For the text-containing cell, return its midpoint in (X, Y) coordinate format. 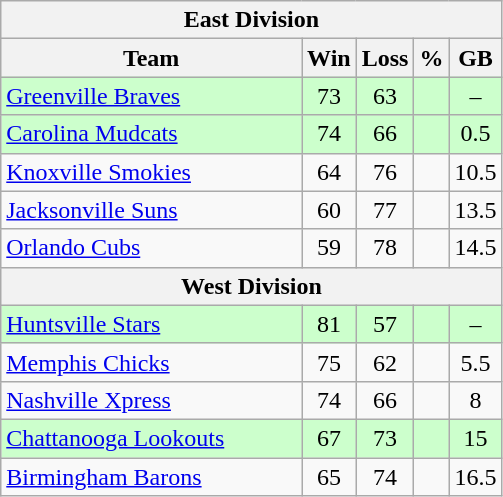
78 (385, 248)
Greenville Braves (152, 96)
GB (476, 58)
Huntsville Stars (152, 324)
Chattanooga Lookouts (152, 438)
13.5 (476, 210)
Memphis Chicks (152, 362)
Birmingham Barons (152, 477)
10.5 (476, 172)
60 (330, 210)
Knoxville Smokies (152, 172)
75 (330, 362)
77 (385, 210)
Orlando Cubs (152, 248)
57 (385, 324)
West Division (252, 286)
14.5 (476, 248)
65 (330, 477)
64 (330, 172)
Jacksonville Suns (152, 210)
Loss (385, 58)
East Division (252, 20)
15 (476, 438)
Nashville Xpress (152, 400)
5.5 (476, 362)
63 (385, 96)
0.5 (476, 134)
59 (330, 248)
76 (385, 172)
Team (152, 58)
8 (476, 400)
62 (385, 362)
16.5 (476, 477)
67 (330, 438)
% (432, 58)
Carolina Mudcats (152, 134)
Win (330, 58)
81 (330, 324)
